Output the [X, Y] coordinate of the center of the cell containing the given text.  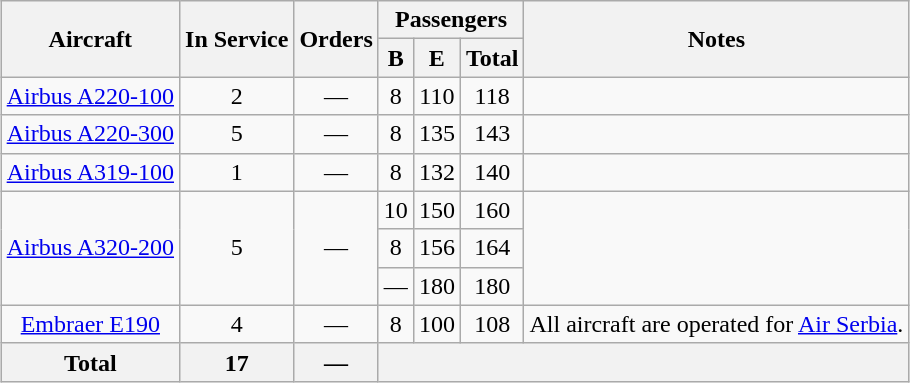
All aircraft are operated for Air Serbia. [716, 324]
108 [492, 324]
140 [492, 172]
Passengers [451, 20]
Embraer E190 [90, 324]
164 [492, 248]
118 [492, 96]
4 [237, 324]
143 [492, 134]
132 [436, 172]
110 [436, 96]
1 [237, 172]
135 [436, 134]
10 [396, 210]
Airbus A220-100 [90, 96]
In Service [237, 39]
Airbus A220-300 [90, 134]
160 [492, 210]
Airbus A320-200 [90, 248]
17 [237, 362]
Orders [336, 39]
100 [436, 324]
156 [436, 248]
150 [436, 210]
Airbus A319-100 [90, 172]
Aircraft [90, 39]
Notes [716, 39]
B [396, 58]
2 [237, 96]
E [436, 58]
